Search for the cell housing the specified text and yield its (x, y) center coordinate. 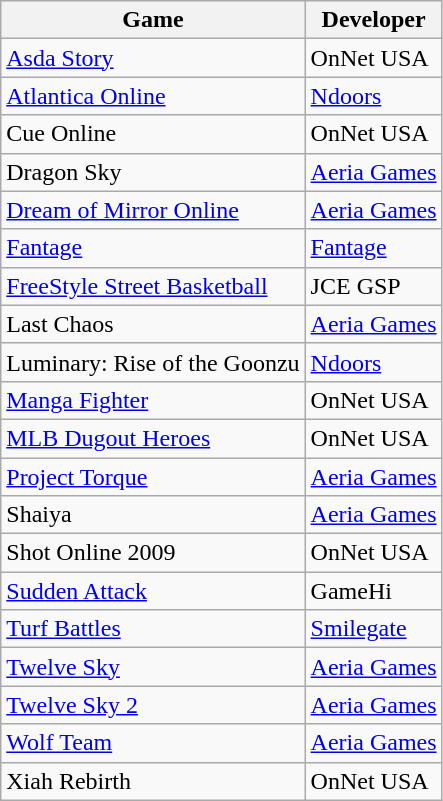
Xiah Rebirth (153, 781)
Game (153, 20)
Smilegate (374, 629)
Twelve Sky (153, 667)
Developer (374, 20)
Asda Story (153, 58)
GameHi (374, 591)
Sudden Attack (153, 591)
Last Chaos (153, 324)
Wolf Team (153, 743)
Shaiya (153, 515)
Cue Online (153, 134)
MLB Dugout Heroes (153, 438)
Manga Fighter (153, 400)
Atlantica Online (153, 96)
Twelve Sky 2 (153, 705)
Dragon Sky (153, 172)
Dream of Mirror Online (153, 210)
Luminary: Rise of the Goonzu (153, 362)
Project Torque (153, 477)
JCE GSP (374, 286)
FreeStyle Street Basketball (153, 286)
Shot Online 2009 (153, 553)
Turf Battles (153, 629)
